Locate the cell with the specified text and output its [x, y] center coordinate. 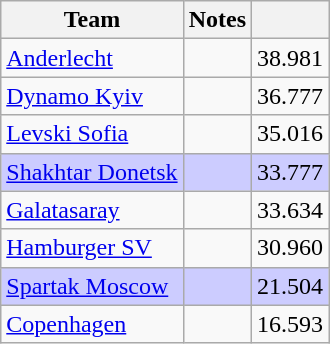
Notes [217, 20]
Dynamo Kyiv [92, 96]
Levski Sofia [92, 134]
16.593 [290, 324]
38.981 [290, 58]
33.777 [290, 172]
30.960 [290, 248]
35.016 [290, 134]
Galatasaray [92, 210]
Copenhagen [92, 324]
Anderlecht [92, 58]
21.504 [290, 286]
Shakhtar Donetsk [92, 172]
36.777 [290, 96]
Spartak Moscow [92, 286]
Team [92, 20]
Hamburger SV [92, 248]
33.634 [290, 210]
